Output the (X, Y) coordinate of the center of the cell containing the given text.  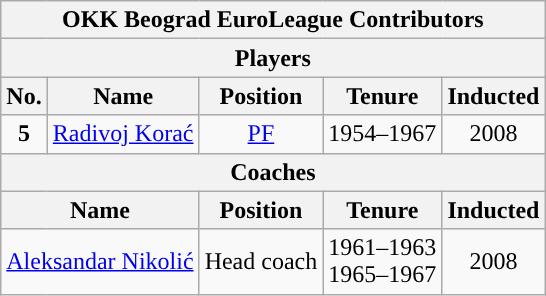
No. (24, 96)
PF (261, 134)
5 (24, 134)
OKK Beograd EuroLeague Contributors (273, 20)
Players (273, 58)
1961–19631965–1967 (382, 262)
Head coach (261, 262)
1954–1967 (382, 134)
Coaches (273, 172)
Radivoj Korać (123, 134)
Aleksandar Nikolić (100, 262)
